Extract the (X, Y) coordinate from the center of the cell holding the provided text.  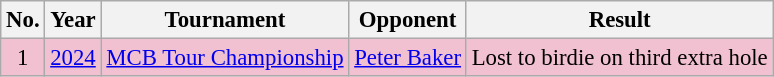
No. (23, 20)
Tournament (225, 20)
1 (23, 58)
Opponent (408, 20)
Peter Baker (408, 58)
MCB Tour Championship (225, 58)
Result (620, 20)
Year (73, 20)
Lost to birdie on third extra hole (620, 58)
2024 (73, 58)
